Extract the (x, y) coordinate from the center of the cell holding the provided text.  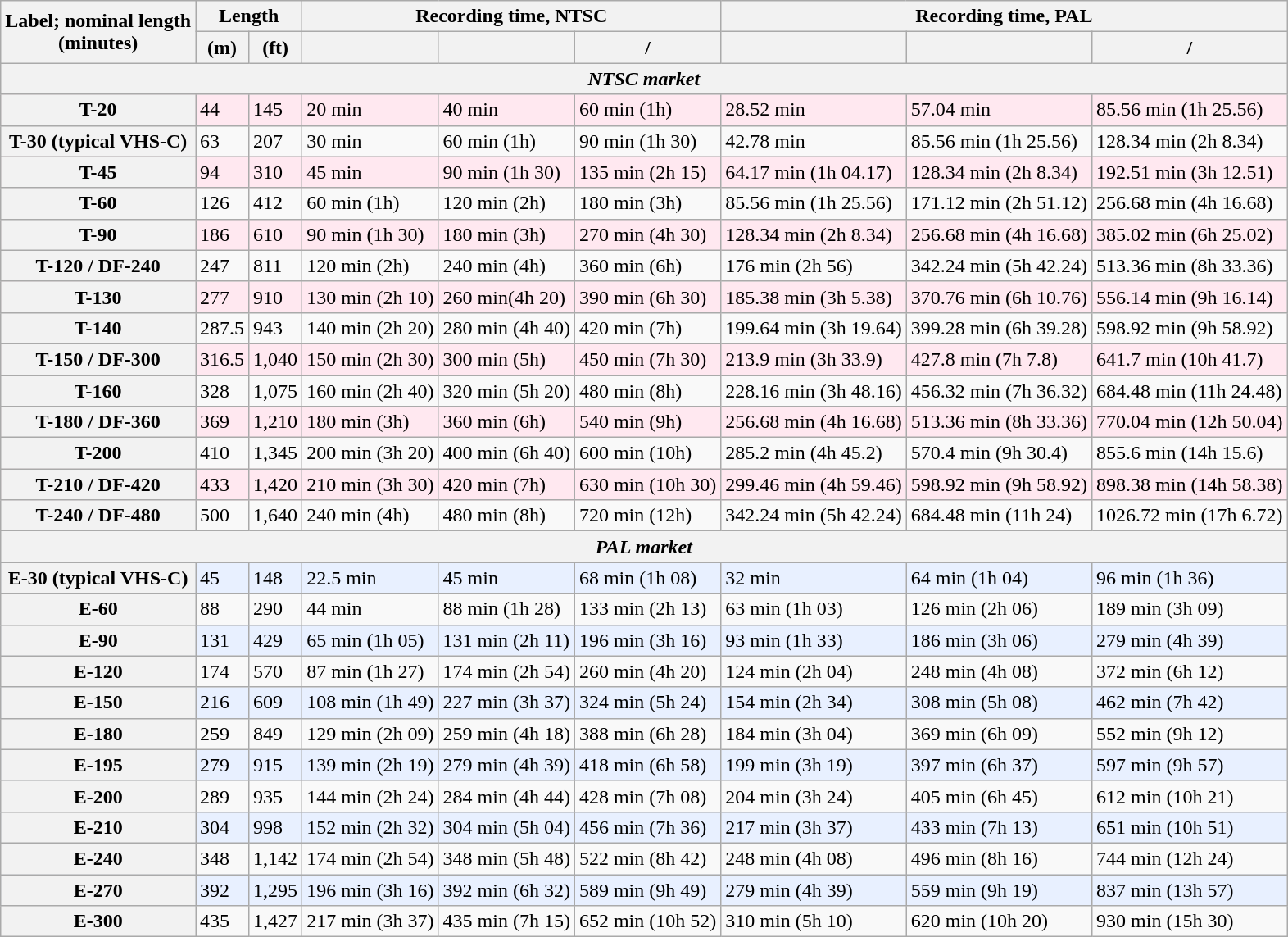
E-195 (98, 765)
44 (223, 110)
620 min (10h 20) (999, 921)
279 (223, 765)
63 (223, 141)
174 (223, 671)
T-20 (98, 110)
124 min (2h 04) (814, 671)
PAL market (644, 547)
1,040 (275, 359)
1,142 (275, 858)
348 (223, 858)
304 (223, 827)
684.48 min (11h 24.48) (1190, 391)
94 (223, 172)
1026.72 min (17h 6.72) (1190, 516)
(m) (223, 48)
369 (223, 422)
T-30 (typical VHS-C) (98, 141)
32 min (814, 578)
20 min (370, 110)
T-160 (98, 391)
456.32 min (7h 36.32) (999, 391)
88 (223, 609)
316.5 (223, 359)
200 min (3h 20) (370, 453)
87 min (1h 27) (370, 671)
204 min (3h 24) (814, 796)
Recording time, NTSC (511, 16)
915 (275, 765)
410 (223, 453)
910 (275, 297)
388 min (6h 28) (647, 734)
284 min (4h 44) (506, 796)
935 (275, 796)
898.38 min (14h 58.38) (1190, 484)
199 min (3h 19) (814, 765)
T-180 / DF-360 (98, 422)
943 (275, 328)
641.7 min (10h 41.7) (1190, 359)
160 min (2h 40) (370, 391)
T-140 (98, 328)
210 min (3h 30) (370, 484)
E-120 (98, 671)
184 min (3h 04) (814, 734)
45 (223, 578)
93 min (1h 33) (814, 640)
500 (223, 516)
285.2 min (4h 45.2) (814, 453)
1,210 (275, 422)
T-200 (98, 453)
T-240 / DF-480 (98, 516)
131 (223, 640)
324 min (5h 24) (647, 703)
1,420 (275, 484)
435 min (7h 15) (506, 921)
T-210 / DF-420 (98, 484)
304 min (5h 04) (506, 827)
192.51 min (3h 12.51) (1190, 172)
28.52 min (814, 110)
597 min (9h 57) (1190, 765)
299.46 min (4h 59.46) (814, 484)
140 min (2h 20) (370, 328)
129 min (2h 09) (370, 734)
68 min (1h 08) (647, 578)
433 (223, 484)
152 min (2h 32) (370, 827)
96 min (1h 36) (1190, 578)
E-240 (98, 858)
E-200 (98, 796)
390 min (6h 30) (647, 297)
57.04 min (999, 110)
392 (223, 889)
450 min (7h 30) (647, 359)
372 min (6h 12) (1190, 671)
144 min (2h 24) (370, 796)
64 min (1h 04) (999, 578)
435 (223, 921)
930 min (15h 30) (1190, 921)
247 (223, 266)
E-300 (98, 921)
280 min (4h 40) (506, 328)
E-180 (98, 734)
998 (275, 827)
227 min (3h 37) (506, 703)
186 (223, 234)
Label; nominal length (minutes) (98, 32)
433 min (7h 13) (999, 827)
259 min (4h 18) (506, 734)
744 min (12h 24) (1190, 858)
399.28 min (6h 39.28) (999, 328)
260 min(4h 20) (506, 297)
600 min (10h) (647, 453)
130 min (2h 10) (370, 297)
287.5 (223, 328)
126 (223, 203)
405 min (6h 45) (999, 796)
Length (249, 16)
63 min (1h 03) (814, 609)
290 (275, 609)
199.64 min (3h 19.64) (814, 328)
522 min (8h 42) (647, 858)
320 min (5h 20) (506, 391)
22.5 min (370, 578)
(ft) (275, 48)
308 min (5h 08) (999, 703)
185.38 min (3h 5.38) (814, 297)
456 min (7h 36) (647, 827)
397 min (6h 37) (999, 765)
652 min (10h 52) (647, 921)
837 min (13h 57) (1190, 889)
139 min (2h 19) (370, 765)
720 min (12h) (647, 516)
289 (223, 796)
42.78 min (814, 141)
589 min (9h 49) (647, 889)
189 min (3h 09) (1190, 609)
131 min (2h 11) (506, 640)
651 min (10h 51) (1190, 827)
171.12 min (2h 51.12) (999, 203)
300 min (5h) (506, 359)
427.8 min (7h 7.8) (999, 359)
E-150 (98, 703)
428 min (7h 08) (647, 796)
44 min (370, 609)
392 min (6h 32) (506, 889)
418 min (6h 58) (647, 765)
496 min (8h 16) (999, 858)
154 min (2h 34) (814, 703)
30 min (370, 141)
811 (275, 266)
540 min (9h) (647, 422)
1,075 (275, 391)
176 min (2h 56) (814, 266)
T-60 (98, 203)
270 min (4h 30) (647, 234)
108 min (1h 49) (370, 703)
570.4 min (9h 30.4) (999, 453)
213.9 min (3h 33.9) (814, 359)
E-90 (98, 640)
Recording time, PAL (1005, 16)
462 min (7h 42) (1190, 703)
370.76 min (6h 10.76) (999, 297)
T-90 (98, 234)
277 (223, 297)
328 (223, 391)
559 min (9h 19) (999, 889)
556.14 min (9h 16.14) (1190, 297)
310 min (5h 10) (814, 921)
1,345 (275, 453)
145 (275, 110)
126 min (2h 06) (999, 609)
849 (275, 734)
385.02 min (6h 25.02) (1190, 234)
T-120 / DF-240 (98, 266)
T-130 (98, 297)
NTSC market (644, 79)
E-30 (typical VHS-C) (98, 578)
E-270 (98, 889)
609 (275, 703)
310 (275, 172)
429 (275, 640)
88 min (1h 28) (506, 609)
133 min (2h 13) (647, 609)
348 min (5h 48) (506, 858)
260 min (4h 20) (647, 671)
E-210 (98, 827)
400 min (6h 40) (506, 453)
552 min (9h 12) (1190, 734)
770.04 min (12h 50.04) (1190, 422)
1,295 (275, 889)
207 (275, 141)
684.48 min (11h 24) (999, 516)
630 min (10h 30) (647, 484)
64.17 min (1h 04.17) (814, 172)
228.16 min (3h 48.16) (814, 391)
610 (275, 234)
186 min (3h 06) (999, 640)
65 min (1h 05) (370, 640)
135 min (2h 15) (647, 172)
216 (223, 703)
E-60 (98, 609)
612 min (10h 21) (1190, 796)
412 (275, 203)
T-150 / DF-300 (98, 359)
150 min (2h 30) (370, 359)
855.6 min (14h 15.6) (1190, 453)
369 min (6h 09) (999, 734)
40 min (506, 110)
1,427 (275, 921)
570 (275, 671)
148 (275, 578)
1,640 (275, 516)
T-45 (98, 172)
259 (223, 734)
